Output the [x, y] coordinate of the center of the cell containing the given text.  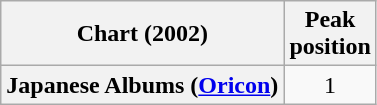
Chart (2002) [142, 34]
Japanese Albums (Oricon) [142, 85]
Peakposition [330, 34]
1 [330, 85]
